Scan for the cell matching the given text and deliver its [X, Y] coordinate at center. 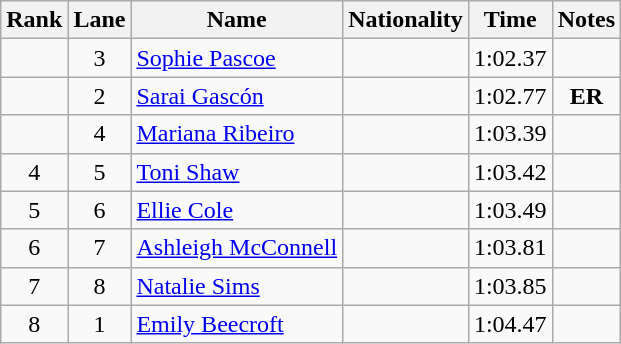
Rank [34, 20]
3 [100, 58]
Time [510, 20]
Ashleigh McConnell [237, 248]
1:03.42 [510, 172]
Emily Beecroft [237, 324]
ER [586, 96]
2 [100, 96]
1:04.47 [510, 324]
1:03.85 [510, 286]
1:02.37 [510, 58]
Nationality [406, 20]
Sarai Gascón [237, 96]
Sophie Pascoe [237, 58]
Mariana Ribeiro [237, 134]
Lane [100, 20]
Natalie Sims [237, 286]
1:03.49 [510, 210]
Ellie Cole [237, 210]
Toni Shaw [237, 172]
Name [237, 20]
1 [100, 324]
Notes [586, 20]
1:03.81 [510, 248]
1:02.77 [510, 96]
1:03.39 [510, 134]
